Provide the (x, y) coordinate of the cell's center where the given text is located.  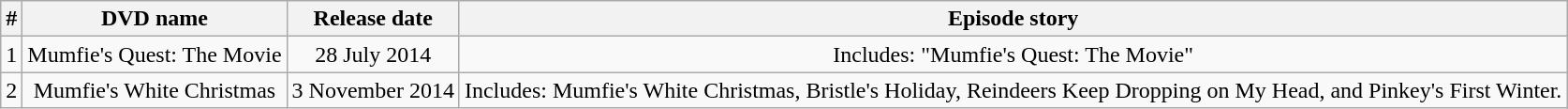
28 July 2014 (373, 54)
DVD name (155, 19)
Includes: "Mumfie's Quest: The Movie" (1013, 54)
# (11, 19)
2 (11, 90)
1 (11, 54)
Mumfie's White Christmas (155, 90)
Includes: Mumfie's White Christmas, Bristle's Holiday, Reindeers Keep Dropping on My Head, and Pinkey's First Winter. (1013, 90)
Mumfie's Quest: The Movie (155, 54)
3 November 2014 (373, 90)
Release date (373, 19)
Episode story (1013, 19)
